Locate the cell with the specified text and output its [X, Y] center coordinate. 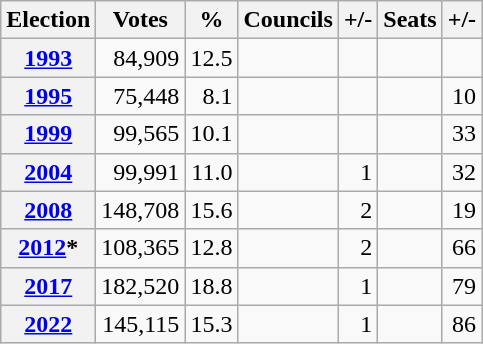
1999 [48, 134]
19 [462, 210]
66 [462, 248]
10.1 [212, 134]
108,365 [140, 248]
33 [462, 134]
8.1 [212, 96]
99,991 [140, 172]
12.5 [212, 58]
75,448 [140, 96]
2008 [48, 210]
148,708 [140, 210]
Election [48, 20]
2004 [48, 172]
15.3 [212, 324]
32 [462, 172]
79 [462, 286]
1995 [48, 96]
Votes [140, 20]
Councils [288, 20]
% [212, 20]
99,565 [140, 134]
12.8 [212, 248]
2017 [48, 286]
11.0 [212, 172]
1993 [48, 58]
2022 [48, 324]
Seats [410, 20]
84,909 [140, 58]
2012* [48, 248]
18.8 [212, 286]
145,115 [140, 324]
15.6 [212, 210]
10 [462, 96]
86 [462, 324]
182,520 [140, 286]
